Provide the (X, Y) coordinate of the cell's center where the given text is located.  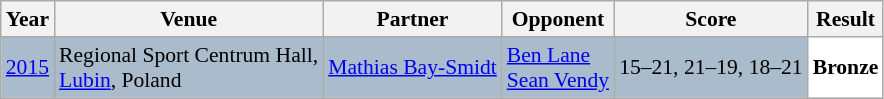
Partner (412, 19)
Result (846, 19)
Regional Sport Centrum Hall,Lubin, Poland (188, 68)
Mathias Bay-Smidt (412, 68)
Venue (188, 19)
Opponent (558, 19)
Score (711, 19)
Year (28, 19)
Bronze (846, 68)
Ben Lane Sean Vendy (558, 68)
15–21, 21–19, 18–21 (711, 68)
2015 (28, 68)
